Determine the [X, Y] coordinate at the center of the cell enclosing the given text.  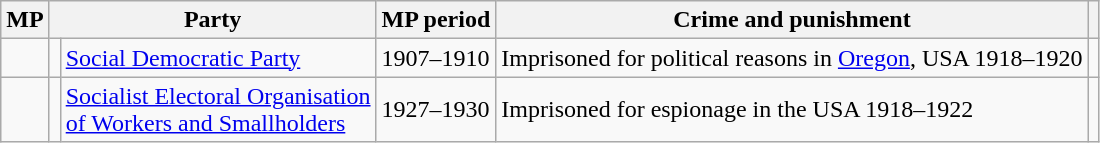
1927–1930 [436, 110]
Imprisoned for espionage in the USA 1918–1922 [792, 110]
Imprisoned for political reasons in Oregon, USA 1918–1920 [792, 58]
Crime and punishment [792, 20]
Socialist Electoral Organisationof Workers and Smallholders [218, 110]
1907–1910 [436, 58]
Social Democratic Party [218, 58]
MP period [436, 20]
Party [212, 20]
MP [25, 20]
